Determine the [x, y] coordinate at the center of the cell enclosing the given text.  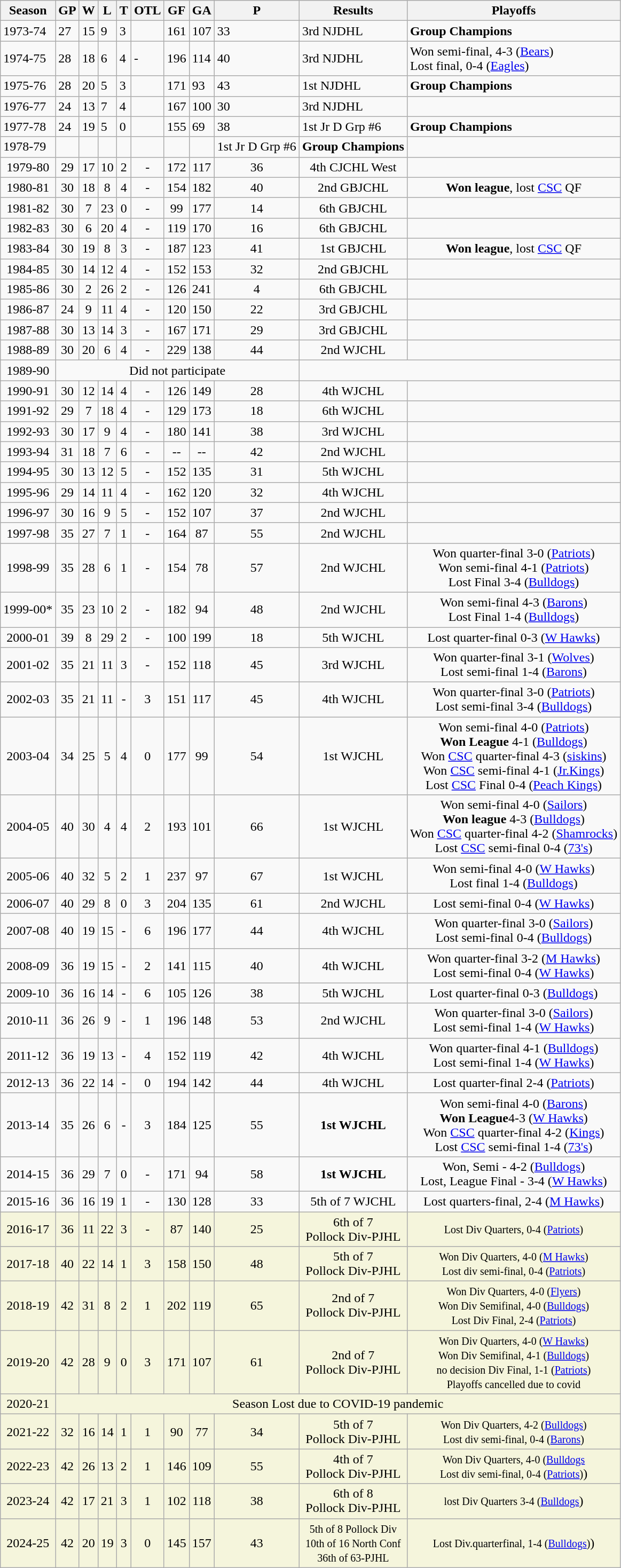
237 [176, 876]
Won, Semi - 4-2 (Bulldogs)Lost, League Final - 3-4 (W Hawks) [514, 1173]
142 [202, 1083]
129 [176, 411]
Lost quarter-final 2-4 (Patriots) [514, 1083]
153 [202, 269]
2008-09 [28, 965]
1977-78 [28, 127]
Did not participate [177, 371]
Won quarter-final 3-0 (Patriots)Lost semi-final 3-4 (Bulldogs) [514, 699]
184 [176, 1124]
2014-15 [28, 1173]
1984-85 [28, 269]
1983-84 [28, 248]
138 [202, 350]
2000-01 [28, 637]
2002-03 [28, 699]
Won Div Quarters, 4-0 (Flyers)Won Div Semifinal, 4-0 (Bulldogs)Lost Div Final, 2-4 (Patriots) [514, 1306]
125 [202, 1124]
155 [176, 127]
1996-97 [28, 513]
2010-11 [28, 1021]
Won semi-final 4-0 (W Hawks)Lost final 1-4 (Bulldogs) [514, 876]
78 [202, 568]
2005-06 [28, 876]
Playoffs [514, 11]
145 [176, 1543]
1st NJDHL [353, 86]
Won semi-final, 4-3 (Bears)Lost final, 0-4 (Eagles) [514, 59]
Won quarter-final 3-2 (M Hawks)Lost semi-final 0-4 (W Hawks) [514, 965]
2007-08 [28, 931]
128 [202, 1201]
2009-10 [28, 993]
1st GBJCHL [353, 248]
2012-13 [28, 1083]
1998-99 [28, 568]
115 [202, 965]
Won quarter-final 3-0 (Sailors)Lost semi-final 1-4 (W Hawks) [514, 1021]
130 [176, 1201]
Lost semi-final 0-4 (W Hawks) [514, 903]
2024-25 [28, 1543]
Results [353, 11]
1973-74 [28, 31]
GP [67, 11]
39 [67, 637]
2013-14 [28, 1124]
109 [202, 1466]
149 [202, 391]
172 [176, 167]
Won quarter-final 3-1 (Wolves)Lost semi-final 1-4 (Barons) [514, 665]
57 [256, 568]
Won Div Quarters, 4-2 (Bulldogs)Lost div semi-final, 0-4 (Barons) [514, 1432]
66 [256, 826]
204 [176, 903]
1985-86 [28, 289]
97 [202, 876]
102 [176, 1501]
241 [202, 289]
1989-90 [28, 371]
Lost quarters-final, 2-4 (M Hawks) [514, 1201]
Won quarter-final 3-0 (Patriots)Won semi-final 4-1 (Patriots)Lost Final 3-4 (Bulldogs) [514, 568]
1979-80 [28, 167]
Won Div Quarters, 4-0 (BulldogsLost div semi-final, 0-4 (Patriots)) [514, 1466]
1990-91 [28, 391]
2018-19 [28, 1306]
4th of 7Pollock Div-PJHL [353, 1466]
229 [176, 350]
2015-16 [28, 1201]
93 [202, 86]
2017-18 [28, 1264]
199 [202, 637]
161 [176, 31]
187 [176, 248]
1991-92 [28, 411]
1993-94 [28, 452]
1995-96 [28, 492]
Won Div Quarters, 4-0 (M Hawks)Lost div semi-final, 0-4 (Patriots) [514, 1264]
Won semi-final 4-3 (Barons)Lost Final 1-4 (Bulldogs) [514, 610]
1994-95 [28, 472]
65 [256, 1306]
146 [176, 1466]
2022-23 [28, 1466]
Lost quarter-final 0-3 (Bulldogs) [514, 993]
1999-00* [28, 610]
4th CJCHL West [353, 167]
1997-98 [28, 533]
148 [202, 1021]
158 [176, 1264]
173 [202, 411]
1987-88 [28, 330]
140 [202, 1229]
Won semi-final 4-0 (Sailors)Won league 4-3 (Bulldogs)Won CSC quarter-final 4-2 (Shamrocks)Lost CSC semi-final 0-4 (73's) [514, 826]
1988-89 [28, 350]
105 [176, 993]
lost Div Quarters 3-4 (Bulldogs) [514, 1501]
5th of 7 WJCHL [353, 1201]
69 [202, 127]
194 [176, 1083]
1982-83 [28, 228]
58 [256, 1173]
Lost Div.quarterfinal, 1-4 (Bulldogs)) [514, 1543]
164 [176, 533]
2011-12 [28, 1055]
1975-76 [28, 86]
2023-24 [28, 1501]
157 [202, 1543]
37 [256, 513]
P [256, 11]
Season Lost due to COVID-19 pandemic [338, 1404]
1986-87 [28, 310]
193 [176, 826]
2020-21 [28, 1404]
2019-20 [28, 1362]
1976-77 [28, 106]
77 [202, 1432]
67 [256, 876]
2004-05 [28, 826]
2003-04 [28, 756]
170 [202, 228]
180 [176, 431]
Season [28, 11]
1980-81 [28, 187]
GA [202, 11]
OTL [147, 11]
Won Div Quarters, 4-0 (W Hawks)Won Div Semifinal, 4-1 (Bulldogs)no decision Div Final, 1-1 (Patriots)Playoffs cancelled due to covid [514, 1362]
41 [256, 248]
202 [176, 1306]
W [89, 11]
Won quarter-final 4-1 (Bulldogs)Lost semi-final 1-4 (W Hawks) [514, 1055]
151 [176, 699]
Won semi-final 4-0 (Barons)Won League4-3 (W Hawks)Won CSC quarter-final 4-2 (Kings)Lost CSC semi-final 1-4 (73's) [514, 1124]
T [124, 11]
1974-75 [28, 59]
GF [176, 11]
114 [202, 59]
Lost quarter-final 0-3 (W Hawks) [514, 637]
6th WJCHL [353, 411]
123 [202, 248]
1992-93 [28, 431]
2016-17 [28, 1229]
L [107, 11]
6th of 8Pollock Div-PJHL [353, 1501]
162 [176, 492]
1981-82 [28, 208]
Lost Div Quarters, 0-4 (Patriots) [514, 1229]
6th of 7Pollock Div-PJHL [353, 1229]
53 [256, 1021]
54 [256, 756]
Won quarter-final 3-0 (Sailors)Lost semi-final 0-4 (Bulldogs) [514, 931]
2021-22 [28, 1432]
90 [176, 1432]
5th of 8 Pollock Div10th of 16 North Conf36th of 63-PJHL [353, 1543]
1978-79 [28, 147]
101 [202, 826]
2006-07 [28, 903]
2001-02 [28, 665]
